Output the (x, y) coordinate of the center of the cell containing the given text.  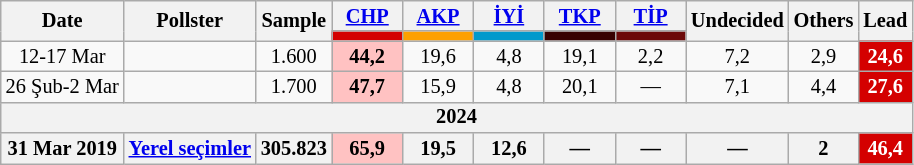
TİP (650, 16)
Others (824, 20)
46,4 (885, 148)
305.823 (294, 148)
19,6 (438, 56)
26 Şub-2 Mar (62, 86)
27,6 (885, 86)
65,9 (368, 148)
24,6 (885, 56)
20,1 (580, 86)
Yerel seçimler (190, 148)
1.600 (294, 56)
CHP (368, 16)
Lead (885, 20)
Date (62, 20)
2 (824, 148)
44,2 (368, 56)
2,9 (824, 56)
2024 (456, 118)
7,2 (738, 56)
TKP (580, 16)
Sample (294, 20)
19,5 (438, 148)
Pollster (190, 20)
47,7 (368, 86)
1.700 (294, 86)
Undecided (738, 20)
İYİ (508, 16)
31 Mar 2019 (62, 148)
7,1 (738, 86)
2,2 (650, 56)
15,9 (438, 86)
4,4 (824, 86)
AKP (438, 16)
12-17 Mar (62, 56)
19,1 (580, 56)
12,6 (508, 148)
